Return (X, Y) of the center of cell containing provided text 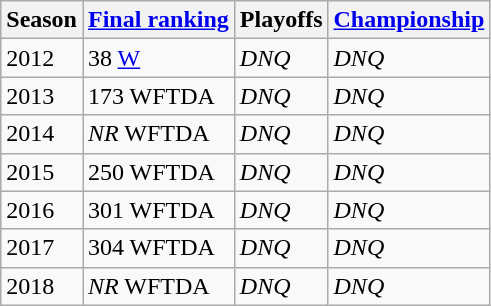
Final ranking (158, 20)
Season (42, 20)
2017 (42, 248)
38 W (158, 58)
2016 (42, 210)
250 WFTDA (158, 172)
2014 (42, 134)
301 WFTDA (158, 210)
173 WFTDA (158, 96)
2013 (42, 96)
2012 (42, 58)
Championship (409, 20)
2015 (42, 172)
304 WFTDA (158, 248)
2018 (42, 286)
Playoffs (281, 20)
